Detect which cell encompasses the target text, then output its (x, y) center coordinate. 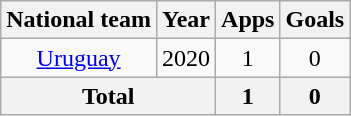
2020 (186, 58)
Total (108, 96)
Apps (248, 20)
Goals (315, 20)
Uruguay (79, 58)
Year (186, 20)
National team (79, 20)
